Pinpoint the cell where the given text exists, returning its (x, y) midpoint coordinate. 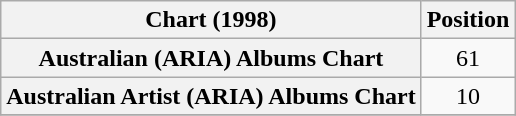
61 (468, 58)
Chart (1998) (211, 20)
Australian (ARIA) Albums Chart (211, 58)
Position (468, 20)
10 (468, 96)
Australian Artist (ARIA) Albums Chart (211, 96)
